Search for the cell housing the specified text and yield its (x, y) center coordinate. 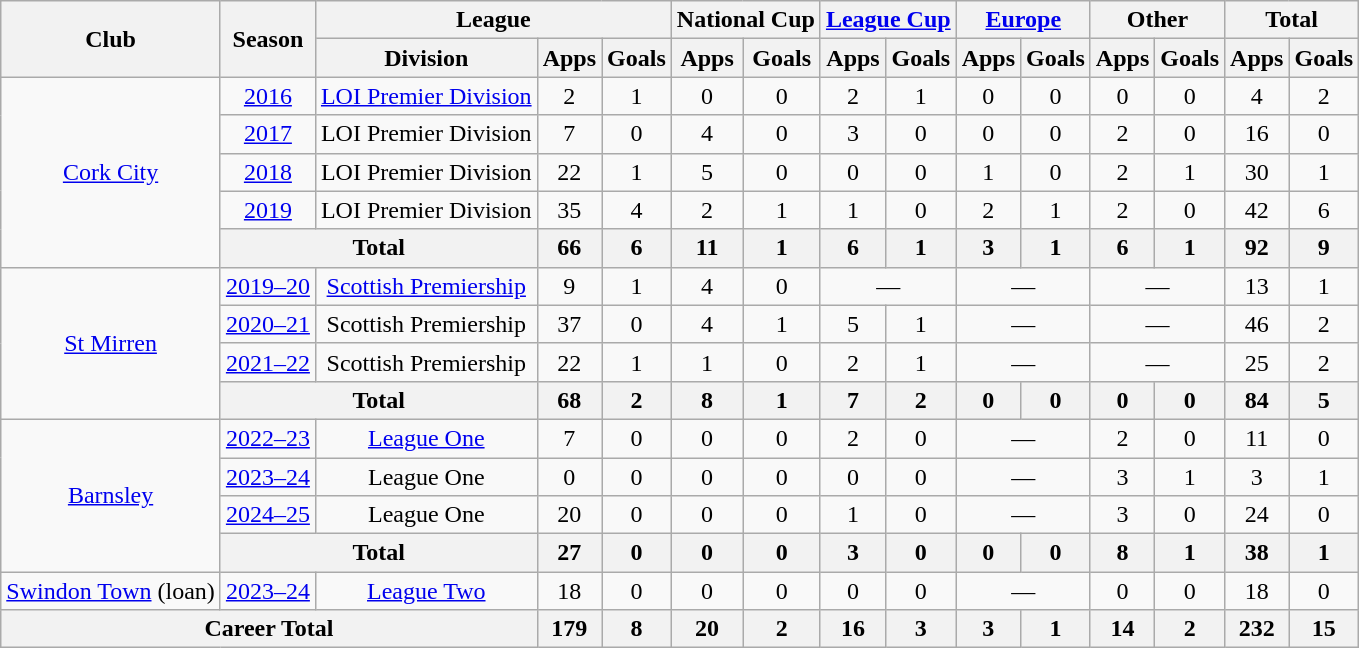
30 (1257, 172)
2016 (268, 96)
Barnsley (111, 495)
179 (569, 629)
2022–23 (268, 438)
Division (426, 58)
66 (569, 248)
2017 (268, 134)
Europe (1023, 20)
Club (111, 39)
National Cup (746, 20)
25 (1257, 362)
37 (569, 324)
2021–22 (268, 362)
2019 (268, 210)
13 (1257, 286)
92 (1257, 248)
St Mirren (111, 343)
15 (1324, 629)
2020–21 (268, 324)
35 (569, 210)
League Two (426, 591)
84 (1257, 400)
24 (1257, 515)
14 (1122, 629)
League Cup (888, 20)
Season (268, 39)
27 (569, 553)
Swindon Town (loan) (111, 591)
46 (1257, 324)
42 (1257, 210)
Cork City (111, 172)
232 (1257, 629)
Other (1157, 20)
68 (569, 400)
Career Total (269, 629)
2019–20 (268, 286)
League (493, 20)
38 (1257, 553)
2018 (268, 172)
2024–25 (268, 515)
